Find where the given text appears and provide that cell's center as [x, y] coordinate. 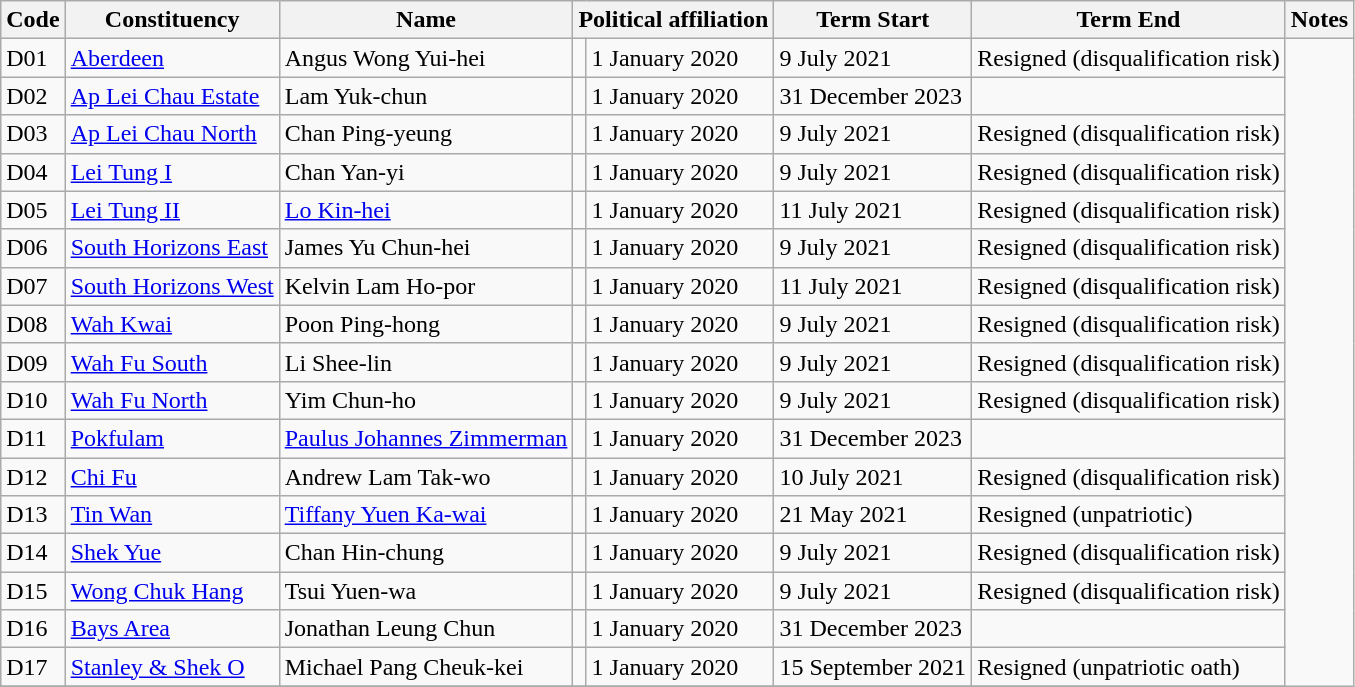
Chan Ping-yeung [426, 134]
D17 [33, 667]
Ap Lei Chau Estate [172, 96]
D12 [33, 477]
Pokfulam [172, 438]
Paulus Johannes Zimmerman [426, 438]
D14 [33, 553]
Tiffany Yuen Ka-wai [426, 515]
South Horizons East [172, 248]
D15 [33, 591]
Name [426, 20]
Constituency [172, 20]
Tin Wan [172, 515]
Michael Pang Cheuk-kei [426, 667]
D11 [33, 438]
Wong Chuk Hang [172, 591]
15 September 2021 [873, 667]
Notes [1319, 20]
D09 [33, 362]
D13 [33, 515]
Lam Yuk-chun [426, 96]
Angus Wong Yui-hei [426, 58]
10 July 2021 [873, 477]
Political affiliation [674, 20]
D07 [33, 286]
D04 [33, 172]
Shek Yue [172, 553]
Jonathan Leung Chun [426, 629]
D10 [33, 400]
James Yu Chun-hei [426, 248]
Chi Fu [172, 477]
Resigned (unpatriotic oath) [1129, 667]
Lei Tung II [172, 210]
Lo Kin-hei [426, 210]
Li Shee-lin [426, 362]
Wah Kwai [172, 324]
Resigned (unpatriotic) [1129, 515]
Term Start [873, 20]
Poon Ping-hong [426, 324]
D06 [33, 248]
21 May 2021 [873, 515]
Wah Fu South [172, 362]
Chan Yan-yi [426, 172]
Andrew Lam Tak-wo [426, 477]
Kelvin Lam Ho-por [426, 286]
D03 [33, 134]
Yim Chun-ho [426, 400]
Stanley & Shek O [172, 667]
South Horizons West [172, 286]
Chan Hin-chung [426, 553]
Wah Fu North [172, 400]
D16 [33, 629]
Aberdeen [172, 58]
D01 [33, 58]
D08 [33, 324]
Tsui Yuen-wa [426, 591]
Code [33, 20]
D05 [33, 210]
D02 [33, 96]
Term End [1129, 20]
Lei Tung I [172, 172]
Bays Area [172, 629]
Ap Lei Chau North [172, 134]
